Capture the cell that displays the provided text and extract its [x, y] central coordinate. 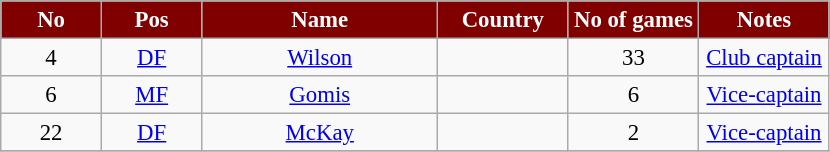
No [52, 20]
2 [634, 133]
Wilson [320, 58]
McKay [320, 133]
33 [634, 58]
Club captain [764, 58]
Notes [764, 20]
Country [504, 20]
22 [52, 133]
MF [152, 95]
Pos [152, 20]
4 [52, 58]
No of games [634, 20]
Name [320, 20]
Gomis [320, 95]
